Scan for the cell matching the given text and deliver its (X, Y) coordinate at center. 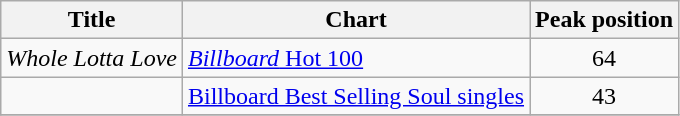
Billboard Best Selling Soul singles (356, 96)
Peak position (604, 20)
43 (604, 96)
Whole Lotta Love (92, 58)
Billboard Hot 100 (356, 58)
64 (604, 58)
Chart (356, 20)
Title (92, 20)
